Scan for the cell matching the given text and deliver its [X, Y] coordinate at center. 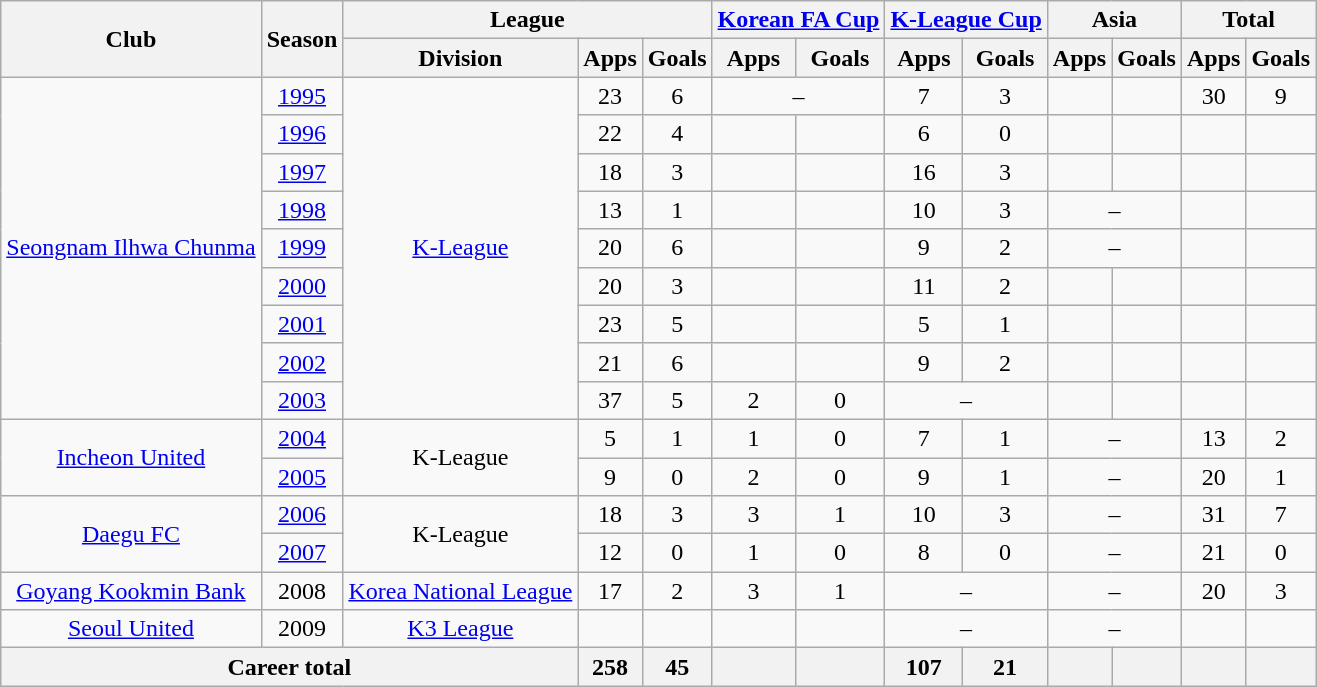
Season [302, 39]
Seoul United [131, 629]
2004 [302, 438]
258 [610, 667]
Club [131, 39]
K3 League [460, 629]
League [528, 20]
12 [610, 553]
31 [1213, 515]
Seongnam Ilhwa Chunma [131, 248]
30 [1213, 96]
1997 [302, 172]
Korean FA Cup [798, 20]
1995 [302, 96]
16 [924, 172]
2000 [302, 286]
2001 [302, 324]
2007 [302, 553]
4 [677, 134]
45 [677, 667]
Asia [1114, 20]
2003 [302, 400]
37 [610, 400]
Incheon United [131, 457]
8 [924, 553]
2006 [302, 515]
11 [924, 286]
1996 [302, 134]
K-League Cup [966, 20]
2008 [302, 591]
107 [924, 667]
17 [610, 591]
1999 [302, 248]
1998 [302, 210]
Daegu FC [131, 534]
2005 [302, 477]
Goyang Kookmin Bank [131, 591]
22 [610, 134]
Division [460, 58]
Korea National League [460, 591]
Total [1248, 20]
2002 [302, 362]
Career total [290, 667]
2009 [302, 629]
